Output the (X, Y) coordinate of the center of the cell containing the given text.  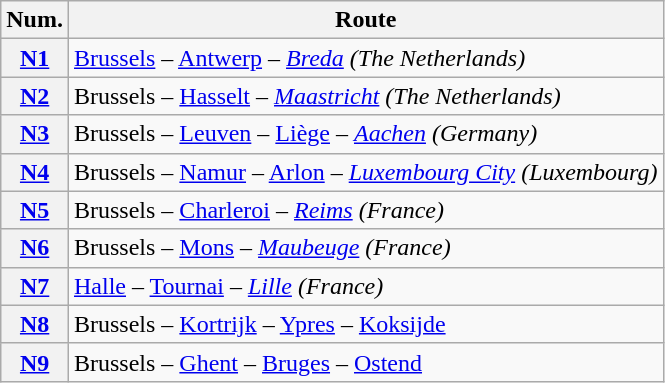
Route (366, 20)
Halle – Tournai – Lille (France) (366, 286)
Brussels – Namur – Arlon – Luxembourg City (Luxembourg) (366, 172)
N8 (35, 324)
N1 (35, 58)
Brussels – Leuven – Liège – Aachen (Germany) (366, 134)
Brussels – Ghent – Bruges – Ostend (366, 362)
Brussels – Kortrijk – Ypres – Koksijde (366, 324)
Num. (35, 20)
N6 (35, 248)
Brussels – Hasselt – Maastricht (The Netherlands) (366, 96)
Brussels – Mons – Maubeuge (France) (366, 248)
N7 (35, 286)
N5 (35, 210)
N4 (35, 172)
N2 (35, 96)
N9 (35, 362)
Brussels – Antwerp – Breda (The Netherlands) (366, 58)
N3 (35, 134)
Brussels – Charleroi – Reims (France) (366, 210)
